Detect which cell encompasses the target text, then output its [X, Y] center coordinate. 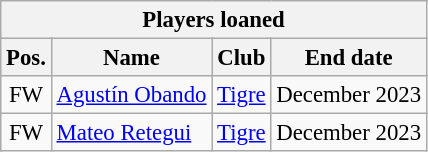
Agustín Obando [132, 95]
Pos. [26, 58]
Name [132, 58]
Mateo Retegui [132, 133]
End date [348, 58]
Players loaned [214, 20]
Club [242, 58]
